Find where the given text appears and provide that cell's center as [x, y] coordinate. 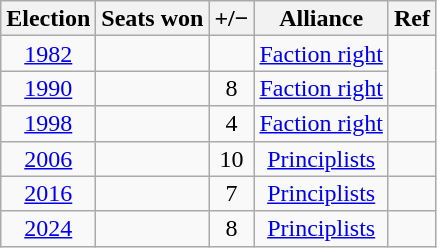
7 [232, 194]
Seats won [152, 18]
+/− [232, 18]
2024 [48, 228]
4 [232, 124]
2016 [48, 194]
Ref [412, 18]
2006 [48, 158]
1990 [48, 88]
Election [48, 18]
Alliance [321, 18]
10 [232, 158]
1998 [48, 124]
1982 [48, 54]
